Search for the cell housing the specified text and yield its (X, Y) center coordinate. 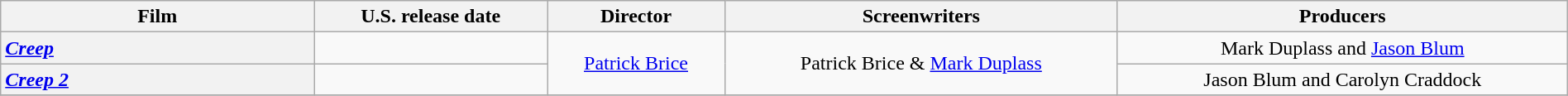
U.S. release date (431, 17)
Patrick Brice & Mark Duplass (921, 64)
Director (637, 17)
Creep (157, 48)
Screenwriters (921, 17)
Film (157, 17)
Patrick Brice (637, 64)
Mark Duplass and Jason Blum (1342, 48)
Producers (1342, 17)
Jason Blum and Carolyn Craddock (1342, 79)
Creep 2 (157, 79)
